Scan for the cell matching the given text and deliver its [X, Y] coordinate at center. 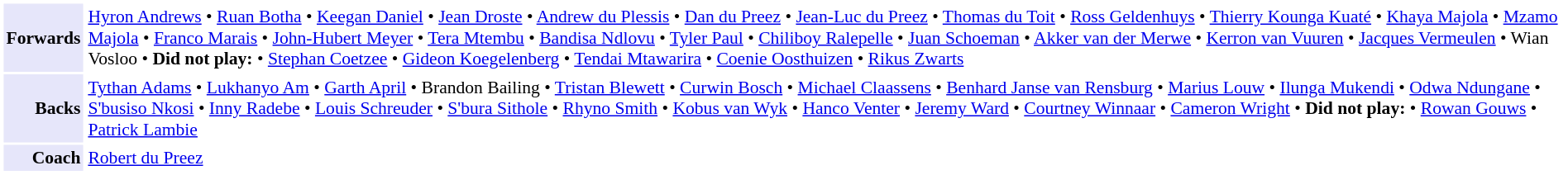
Robert du Preez [825, 158]
Forwards [43, 37]
Coach [43, 158]
Backs [43, 108]
